Locate the cell with the specified text and output its (X, Y) center coordinate. 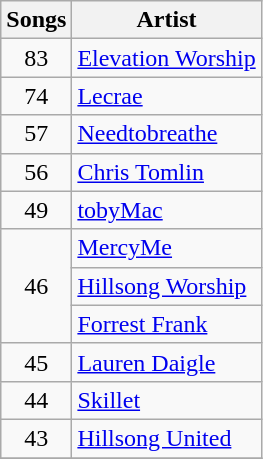
Needtobreathe (166, 134)
Chris Tomlin (166, 172)
Skillet (166, 400)
Songs (36, 20)
Artist (166, 20)
Forrest Frank (166, 324)
57 (36, 134)
Lauren Daigle (166, 362)
49 (36, 210)
44 (36, 400)
74 (36, 96)
83 (36, 58)
46 (36, 286)
Lecrae (166, 96)
Hillsong United (166, 438)
45 (36, 362)
MercyMe (166, 248)
Elevation Worship (166, 58)
tobyMac (166, 210)
56 (36, 172)
43 (36, 438)
Hillsong Worship (166, 286)
